Capture the cell that displays the provided text and extract its [X, Y] central coordinate. 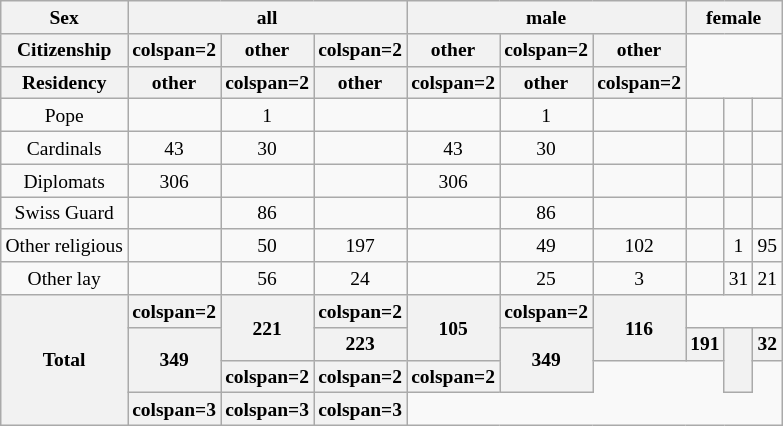
Swiss Guard [64, 214]
50 [268, 246]
24 [360, 278]
95 [768, 246]
Other religious [64, 246]
male [546, 18]
Diplomats [64, 180]
Other lay [64, 278]
Total [64, 360]
3 [640, 278]
female [734, 18]
Sex [64, 18]
221 [268, 328]
Residency [64, 82]
25 [546, 278]
Citizenship [64, 50]
Cardinals [64, 148]
116 [640, 328]
all [268, 18]
223 [360, 344]
31 [738, 278]
197 [360, 246]
32 [768, 344]
Pope [64, 116]
21 [768, 278]
49 [546, 246]
102 [640, 246]
105 [454, 328]
191 [706, 344]
56 [268, 278]
